Output the [x, y] coordinate of the center of the cell containing the given text.  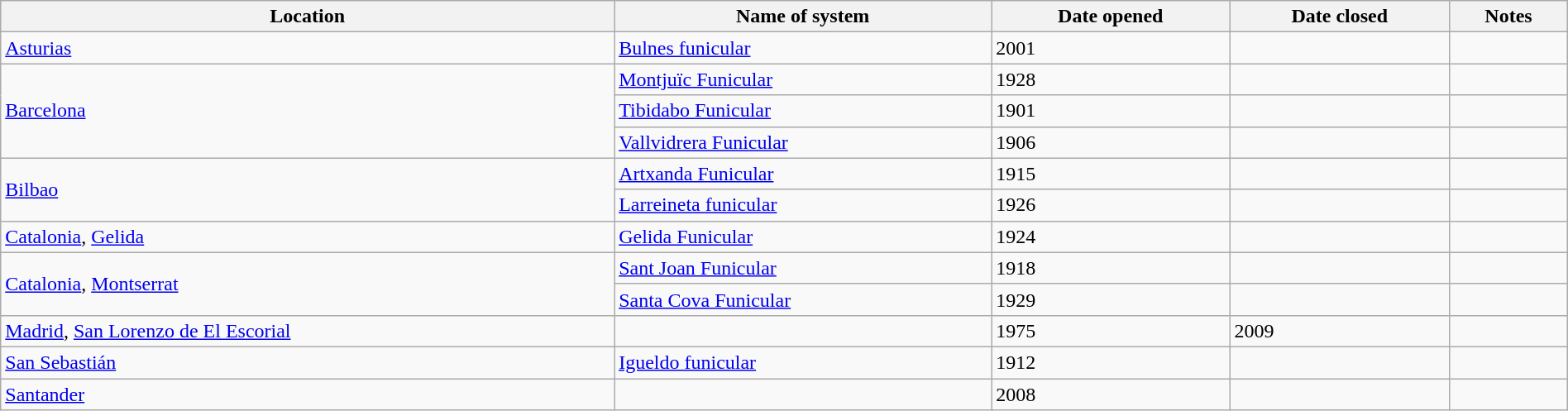
Igueldo funicular [803, 362]
Tibidabo Funicular [803, 111]
Bulnes funicular [803, 48]
Madrid, San Lorenzo de El Escorial [308, 331]
Santander [308, 394]
Santa Cova Funicular [803, 299]
2009 [1340, 331]
1906 [1111, 142]
1901 [1111, 111]
Notes [1508, 17]
Location [308, 17]
2001 [1111, 48]
Asturias [308, 48]
1915 [1111, 174]
1929 [1111, 299]
Barcelona [308, 111]
Vallvidrera Funicular [803, 142]
2008 [1111, 394]
Name of system [803, 17]
Larreineta funicular [803, 205]
Date closed [1340, 17]
1928 [1111, 79]
Bilbao [308, 189]
1918 [1111, 268]
1926 [1111, 205]
Artxanda Funicular [803, 174]
Catalonia, Montserrat [308, 284]
Catalonia, Gelida [308, 237]
1924 [1111, 237]
Date opened [1111, 17]
Sant Joan Funicular [803, 268]
Montjuïc Funicular [803, 79]
1975 [1111, 331]
1912 [1111, 362]
San Sebastián [308, 362]
Gelida Funicular [803, 237]
